Return [x, y] of the center of cell containing provided text 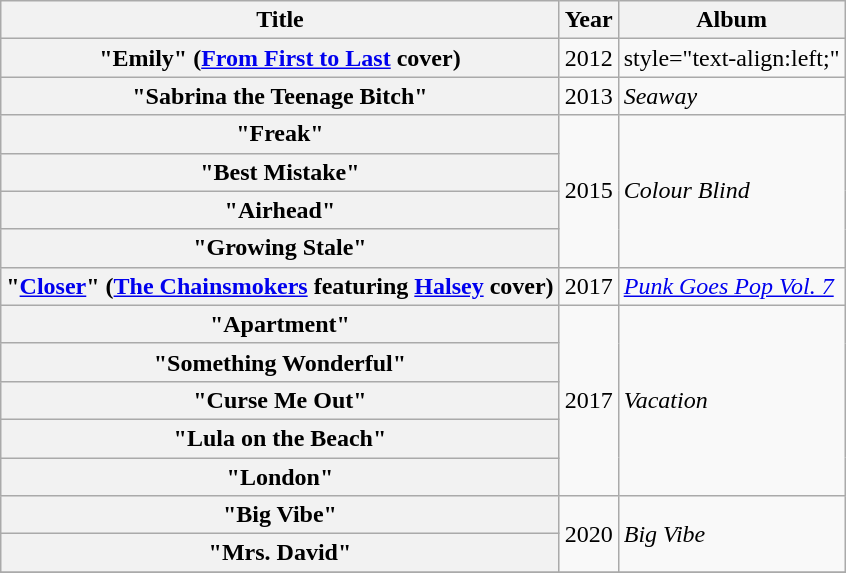
"Curse Me Out" [280, 400]
Seaway [732, 96]
"Closer" (The Chainsmokers featuring Halsey cover) [280, 286]
Punk Goes Pop Vol. 7 [732, 286]
Vacation [732, 400]
Title [280, 20]
2013 [588, 96]
"Mrs. David" [280, 553]
Year [588, 20]
"Lula on the Beach" [280, 438]
"London" [280, 477]
Big Vibe [732, 534]
"Big Vibe" [280, 515]
"Growing Stale" [280, 248]
"Apartment" [280, 324]
Album [732, 20]
"Airhead" [280, 210]
style="text-align:left;" [732, 58]
"Something Wonderful" [280, 362]
"Best Mistake" [280, 172]
"Freak" [280, 134]
2015 [588, 191]
"Sabrina the Teenage Bitch" [280, 96]
"Emily" (From First to Last cover) [280, 58]
2012 [588, 58]
Colour Blind [732, 191]
2020 [588, 534]
